For the text-containing cell, return its midpoint in (x, y) coordinate format. 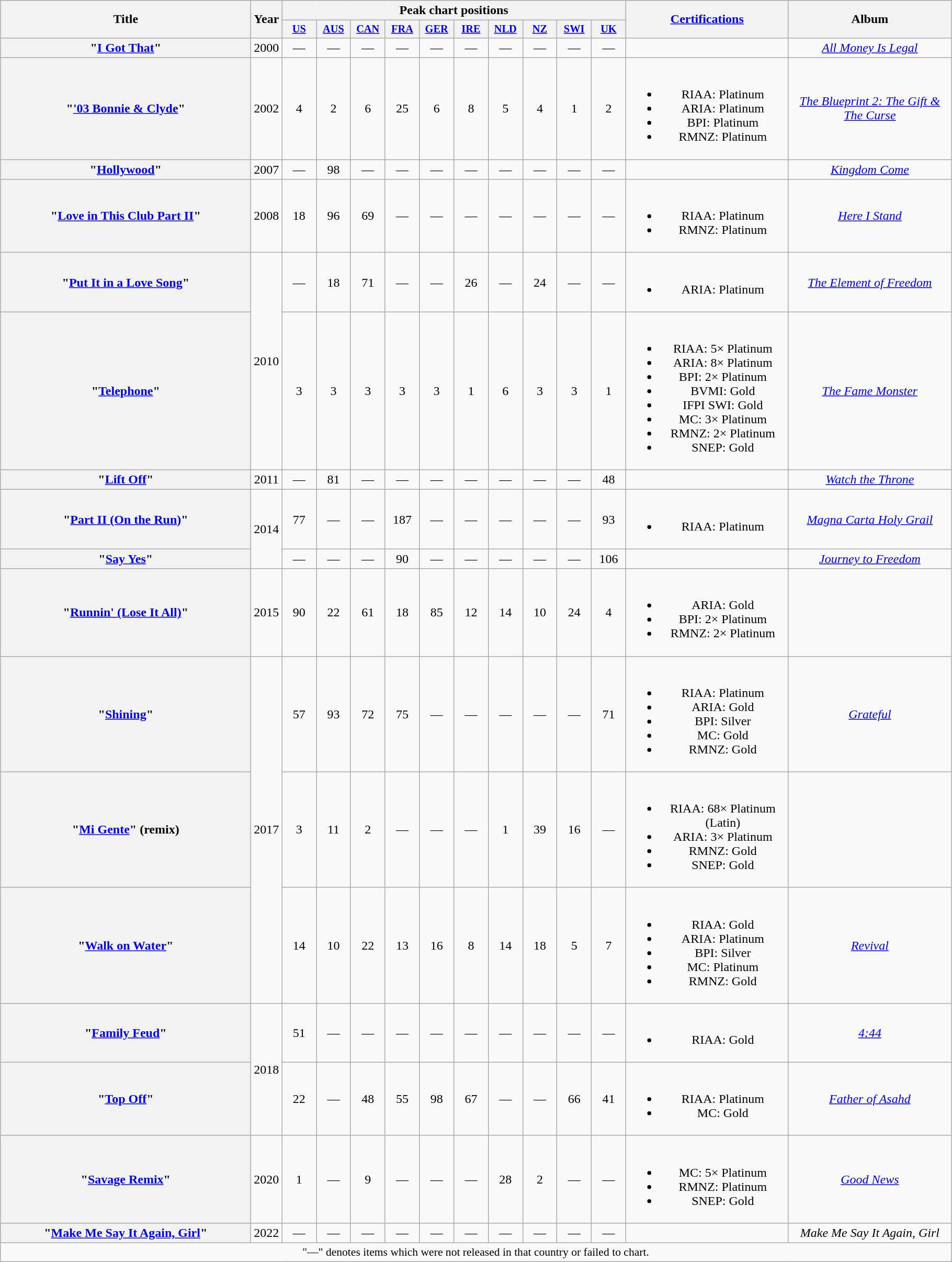
26 (471, 283)
9 (368, 1179)
RIAA: 68× Platinum (Latin)ARIA: 3× PlatinumRMNZ: GoldSNEP: Gold (707, 830)
106 (609, 559)
GER (437, 29)
2017 (267, 830)
SWI (574, 29)
Watch the Throne (869, 480)
11 (334, 830)
ARIA: GoldBPI: 2× PlatinumRMNZ: 2× Platinum (707, 612)
72 (368, 714)
MC: 5× PlatinumRMNZ: PlatinumSNEP: Gold (707, 1179)
61 (368, 612)
Revival (869, 945)
"Mi Gente" (remix) (126, 830)
"Walk on Water" (126, 945)
"Shining" (126, 714)
85 (437, 612)
RIAA: GoldARIA: PlatinumBPI: SilverMC: PlatinumRMNZ: Gold (707, 945)
55 (402, 1099)
12 (471, 612)
"Make Me Say It Again, Girl" (126, 1233)
28 (505, 1179)
57 (299, 714)
Kingdom Come (869, 170)
"Part II (On the Run)" (126, 519)
Journey to Freedom (869, 559)
41 (609, 1099)
2007 (267, 170)
Father of Asahd (869, 1099)
"—" denotes items which were not released in that country or failed to chart. (476, 1253)
"Runnin' (Lose It All)" (126, 612)
2008 (267, 216)
Album (869, 19)
FRA (402, 29)
RIAA: 5× PlatinumARIA: 8× PlatinumBPI: 2× PlatinumBVMI: GoldIFPI SWI: GoldMC: 3× PlatinumRMNZ: 2× PlatinumSNEP: Gold (707, 391)
Year (267, 19)
39 (540, 830)
Title (126, 19)
RIAA: Gold (707, 1033)
"Hollywood" (126, 170)
"Put It in a Love Song" (126, 283)
81 (334, 480)
The Fame Monster (869, 391)
4:44 (869, 1033)
Peak chart positions (454, 10)
RIAA: PlatinumARIA: GoldBPI: SilverMC: GoldRMNZ: Gold (707, 714)
2020 (267, 1179)
The Blueprint 2: The Gift & The Curse (869, 109)
ARIA: Platinum (707, 283)
The Element of Freedom (869, 283)
2011 (267, 480)
"Top Off" (126, 1099)
96 (334, 216)
2022 (267, 1233)
"Say Yes" (126, 559)
75 (402, 714)
51 (299, 1033)
RIAA: PlatinumARIA: PlatinumBPI: PlatinumRMNZ: Platinum (707, 109)
UK (609, 29)
RIAA: Platinum (707, 519)
25 (402, 109)
RIAA: PlatinumMC: Gold (707, 1099)
67 (471, 1099)
IRE (471, 29)
"Telephone" (126, 391)
2014 (267, 529)
RIAA: PlatinumRMNZ: Platinum (707, 216)
"Family Feud" (126, 1033)
CAN (368, 29)
AUS (334, 29)
Here I Stand (869, 216)
2000 (267, 48)
"'03 Bonnie & Clyde" (126, 109)
US (299, 29)
13 (402, 945)
Certifications (707, 19)
77 (299, 519)
66 (574, 1099)
2018 (267, 1069)
Make Me Say It Again, Girl (869, 1233)
NLD (505, 29)
69 (368, 216)
7 (609, 945)
2002 (267, 109)
Good News (869, 1179)
All Money Is Legal (869, 48)
2015 (267, 612)
2010 (267, 361)
Grateful (869, 714)
187 (402, 519)
NZ (540, 29)
Magna Carta Holy Grail (869, 519)
"Love in This Club Part II" (126, 216)
"Savage Remix" (126, 1179)
"I Got That" (126, 48)
"Lift Off" (126, 480)
